Pinpoint the cell where the given text exists, returning its (x, y) midpoint coordinate. 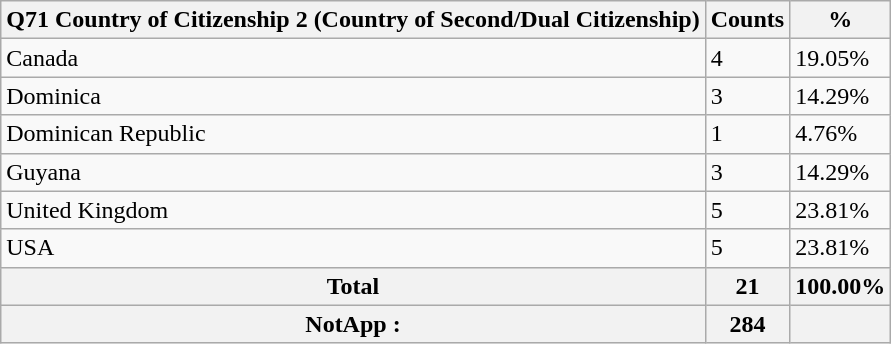
Total (353, 286)
NotApp : (353, 324)
284 (747, 324)
4 (747, 58)
21 (747, 286)
Guyana (353, 172)
19.05% (840, 58)
4.76% (840, 134)
Canada (353, 58)
USA (353, 248)
United Kingdom (353, 210)
Dominica (353, 96)
% (840, 20)
1 (747, 134)
100.00% (840, 286)
Q71 Country of Citizenship 2 (Country of Second/Dual Citizenship) (353, 20)
Dominican Republic (353, 134)
Counts (747, 20)
